Find where the given text appears and provide that cell's center as [X, Y] coordinate. 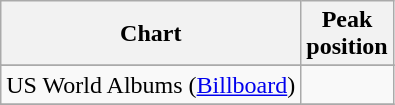
Peakposition [347, 34]
US World Albums (Billboard) [151, 85]
Chart [151, 34]
